Return the [X, Y] coordinate for the center point of the cell that contains the specified text.  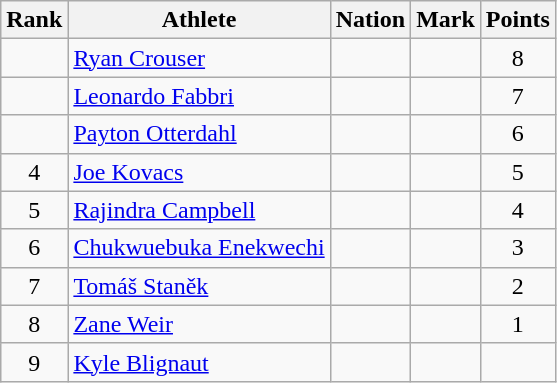
Points [518, 20]
Mark [446, 20]
1 [518, 324]
Leonardo Fabbri [199, 96]
Rajindra Campbell [199, 210]
Ryan Crouser [199, 58]
Joe Kovacs [199, 172]
Payton Otterdahl [199, 134]
Athlete [199, 20]
Tomáš Staněk [199, 286]
3 [518, 248]
Chukwuebuka Enekwechi [199, 248]
9 [34, 362]
Zane Weir [199, 324]
Nation [370, 20]
2 [518, 286]
Kyle Blignaut [199, 362]
Rank [34, 20]
